Determine the [X, Y] coordinate at the center of the cell enclosing the given text.  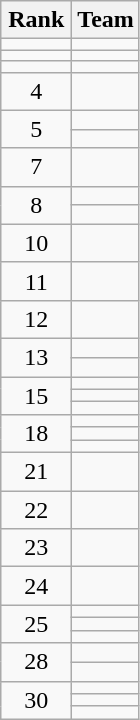
21 [36, 472]
13 [36, 357]
24 [36, 586]
28 [36, 662]
23 [36, 548]
12 [36, 319]
Rank [36, 20]
4 [36, 91]
22 [36, 510]
30 [36, 700]
15 [36, 395]
8 [36, 205]
18 [36, 434]
5 [36, 129]
25 [36, 624]
7 [36, 167]
10 [36, 243]
Team [106, 20]
11 [36, 281]
